Output the (X, Y) coordinate of the center of the cell containing the given text.  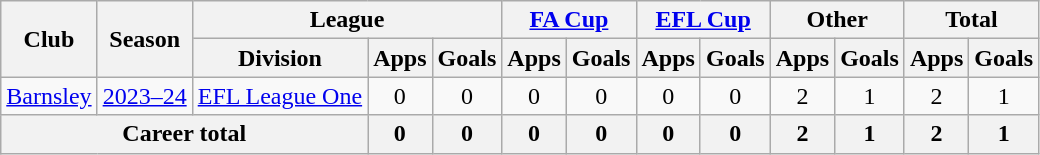
EFL Cup (703, 20)
Barnsley (49, 96)
EFL League One (280, 96)
FA Cup (569, 20)
Season (144, 39)
League (347, 20)
Division (280, 58)
Club (49, 39)
2023–24 (144, 96)
Other (837, 20)
Career total (184, 134)
Total (971, 20)
